Search for the cell housing the specified text and yield its (X, Y) center coordinate. 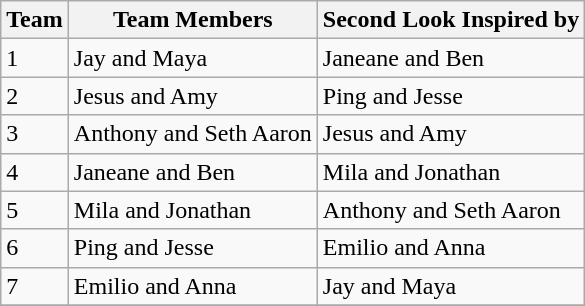
5 (35, 210)
3 (35, 134)
Second Look Inspired by (450, 20)
Team (35, 20)
2 (35, 96)
6 (35, 248)
7 (35, 286)
Team Members (192, 20)
1 (35, 58)
4 (35, 172)
